Search for the cell housing the specified text and yield its [x, y] center coordinate. 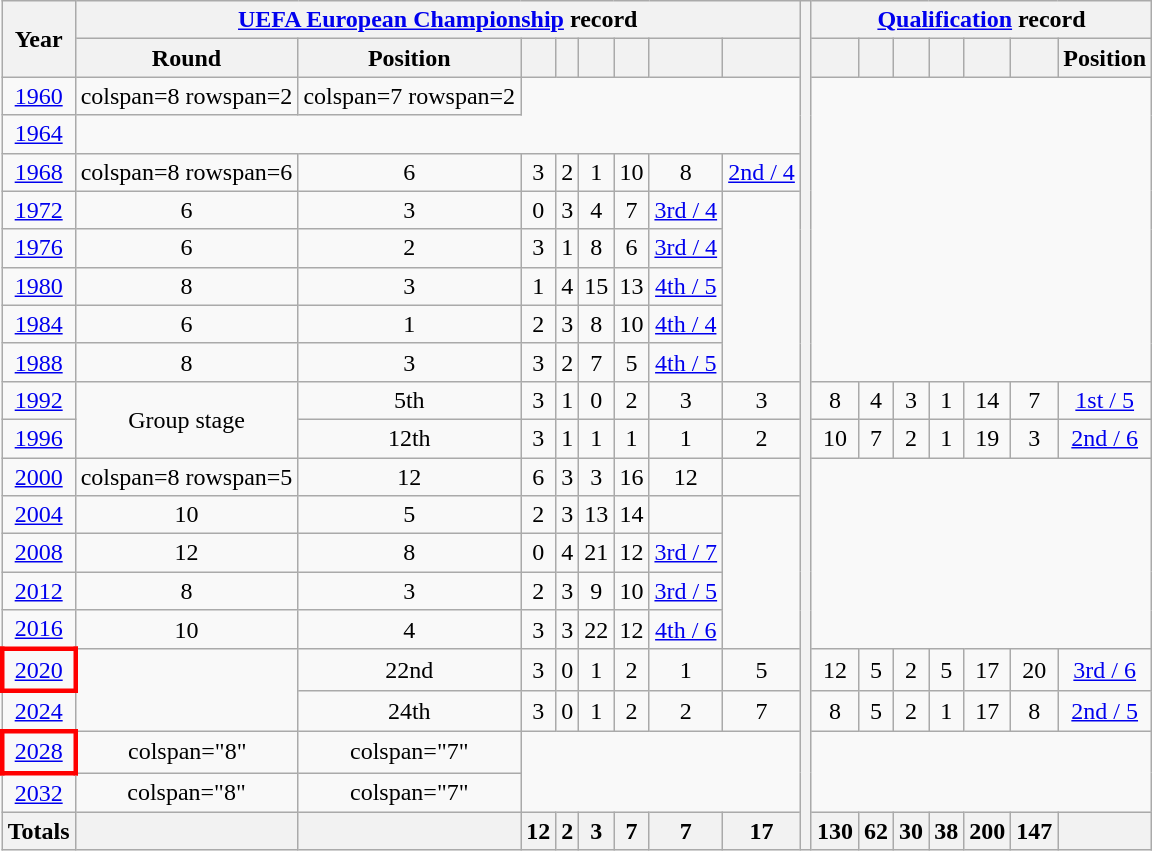
2nd / 6 [1105, 438]
20 [1034, 670]
2012 [38, 591]
30 [912, 831]
colspan=7 rowspan=2 [410, 96]
1992 [38, 400]
2024 [38, 710]
15 [596, 286]
9 [596, 591]
4th / 4 [686, 324]
Round [186, 58]
38 [946, 831]
2nd / 4 [762, 172]
2032 [38, 792]
3rd / 6 [1105, 670]
62 [876, 831]
22 [596, 630]
1st / 5 [1105, 400]
5th [410, 400]
Group stage [186, 419]
3rd / 7 [686, 553]
16 [632, 477]
2nd / 5 [1105, 710]
2016 [38, 630]
UEFA European Championship record [438, 20]
1972 [38, 210]
24th [410, 710]
2004 [38, 515]
2008 [38, 553]
3rd / 5 [686, 591]
130 [834, 831]
147 [1034, 831]
1976 [38, 248]
1960 [38, 96]
Year [38, 39]
Qualification record [981, 20]
Totals [38, 831]
1968 [38, 172]
1996 [38, 438]
colspan=8 rowspan=6 [186, 172]
2000 [38, 477]
2028 [38, 752]
colspan=8 rowspan=5 [186, 477]
12th [410, 438]
200 [988, 831]
19 [988, 438]
21 [596, 553]
1988 [38, 362]
1980 [38, 286]
1964 [38, 134]
4th / 6 [686, 630]
2020 [38, 670]
colspan=8 rowspan=2 [186, 96]
22nd [410, 670]
1984 [38, 324]
